Capture the cell that displays the provided text and extract its (X, Y) central coordinate. 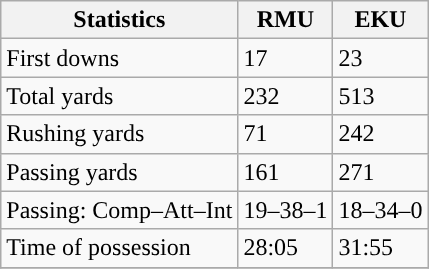
Rushing yards (120, 134)
19–38–1 (286, 210)
242 (380, 134)
Total yards (120, 96)
71 (286, 134)
23 (380, 58)
31:55 (380, 248)
513 (380, 96)
28:05 (286, 248)
18–34–0 (380, 210)
161 (286, 172)
Passing yards (120, 172)
First downs (120, 58)
EKU (380, 20)
271 (380, 172)
17 (286, 58)
232 (286, 96)
Passing: Comp–Att–Int (120, 210)
Time of possession (120, 248)
Statistics (120, 20)
RMU (286, 20)
